Pinpoint the cell where the given text exists, returning its [x, y] midpoint coordinate. 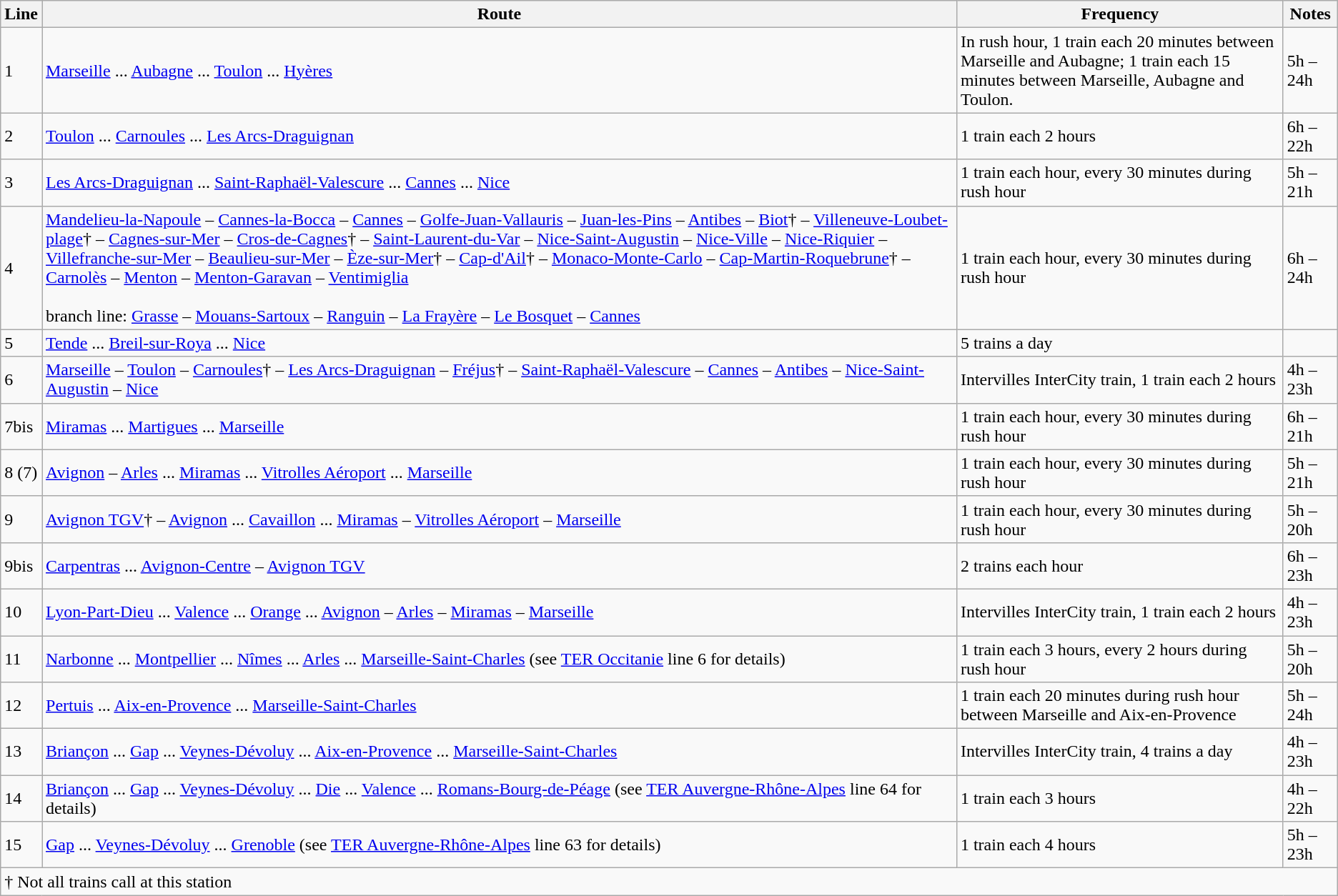
Notes [1310, 14]
Gap ... Veynes-Dévoluy ... Grenoble (see TER Auvergne-Rhône-Alpes line 63 for details) [499, 845]
7bis [21, 426]
6 [21, 380]
5h – 23h [1310, 845]
Miramas ... Martigues ... Marseille [499, 426]
9bis [21, 566]
Avignon TGV† – Avignon ... Cavaillon ... Miramas – Vitrolles Aéroport – Marseille [499, 519]
13 [21, 752]
Briançon ... Gap ... Veynes-Dévoluy ... Die ... Valence ... Romans-Bourg-de-Péage (see TER Auvergne-Rhône-Alpes line 64 for details) [499, 799]
6h – 23h [1310, 566]
4h – 22h [1310, 799]
1 [21, 70]
5 trains a day [1119, 343]
12 [21, 706]
In rush hour, 1 train each 20 minutes between Marseille and Aubagne; 1 train each 15 minutes between Marseille, Aubagne and Toulon. [1119, 70]
14 [21, 799]
Avignon – Arles ... Miramas ... Vitrolles Aéroport ... Marseille [499, 473]
1 train each 2 hours [1119, 136]
Intervilles InterCity train, 4 trains a day [1119, 752]
1 train each 3 hours, every 2 hours during rush hour [1119, 659]
Line [21, 14]
Lyon-Part-Dieu ... Valence ... Orange ... Avignon – Arles – Miramas – Marseille [499, 612]
† Not all trains call at this station [669, 882]
3 [21, 183]
2 [21, 136]
Toulon ... Carnoules ... Les Arcs-Draguignan [499, 136]
10 [21, 612]
Frequency [1119, 14]
11 [21, 659]
1 train each 4 hours [1119, 845]
1 train each 3 hours [1119, 799]
Tende ... Breil-sur-Roya ... Nice [499, 343]
5 [21, 343]
2 trains each hour [1119, 566]
8 (7) [21, 473]
Pertuis ... Aix-en-Provence ... Marseille-Saint-Charles [499, 706]
Route [499, 14]
6h – 24h [1310, 267]
9 [21, 519]
Les Arcs-Draguignan ... Saint-Raphaël-Valescure ... Cannes ... Nice [499, 183]
6h – 22h [1310, 136]
4 [21, 267]
Briançon ... Gap ... Veynes-Dévoluy ... Aix-en-Provence ... Marseille-Saint-Charles [499, 752]
Carpentras ... Avignon-Centre – Avignon TGV [499, 566]
Marseille – Toulon – Carnoules† – Les Arcs-Draguignan – Fréjus† – Saint-Raphaël-Valescure – Cannes – Antibes – Nice-Saint-Augustin – Nice [499, 380]
1 train each 20 minutes during rush hour between Marseille and Aix-en-Provence [1119, 706]
6h – 21h [1310, 426]
Marseille ... Aubagne ... Toulon ... Hyères [499, 70]
15 [21, 845]
Narbonne ... Montpellier ... Nîmes ... Arles ... Marseille-Saint-Charles (see TER Occitanie line 6 for details) [499, 659]
